Capture the cell that displays the provided text and extract its [x, y] central coordinate. 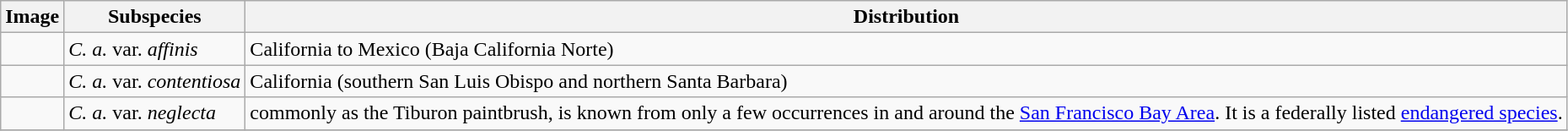
Distribution [906, 17]
California (southern San Luis Obispo and northern Santa Barbara) [906, 81]
C. a. var. contentiosa [155, 81]
Subspecies [155, 17]
C. a. var. neglecta [155, 113]
Image [32, 17]
C. a. var. affinis [155, 49]
California to Mexico (Baja California Norte) [906, 49]
